Capture the cell that displays the provided text and extract its [X, Y] central coordinate. 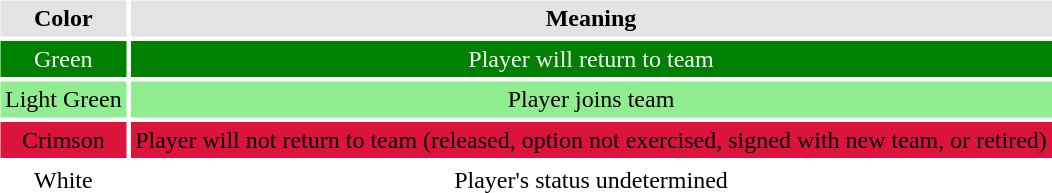
Meaning [592, 18]
Player will not return to team (released, option not exercised, signed with new team, or retired) [592, 140]
Light Green [63, 100]
Player joins team [592, 100]
Green [63, 59]
Color [63, 18]
Player will return to team [592, 59]
Crimson [63, 140]
